Search for the cell housing the specified text and yield its (X, Y) center coordinate. 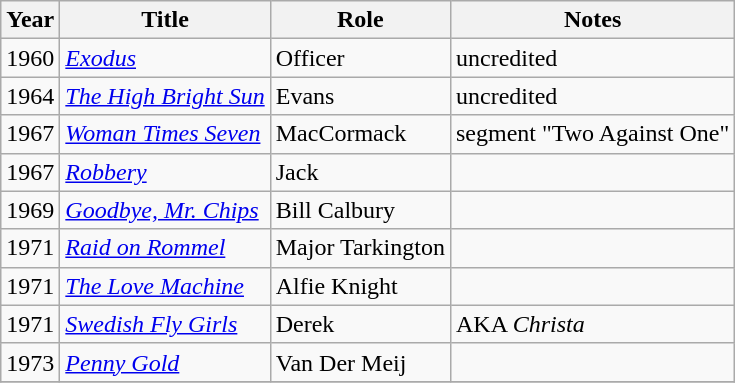
Woman Times Seven (165, 134)
Penny Gold (165, 362)
AKA Christa (592, 324)
Major Tarkington (360, 248)
Alfie Knight (360, 286)
Officer (360, 58)
Goodbye, Mr. Chips (165, 210)
Robbery (165, 172)
Raid on Rommel (165, 248)
The Love Machine (165, 286)
1969 (30, 210)
1964 (30, 96)
segment "Two Against One" (592, 134)
Evans (360, 96)
Derek (360, 324)
MacCormack (360, 134)
1960 (30, 58)
Year (30, 20)
Bill Calbury (360, 210)
Exodus (165, 58)
1973 (30, 362)
Van Der Meij (360, 362)
Swedish Fly Girls (165, 324)
Title (165, 20)
Jack (360, 172)
Notes (592, 20)
Role (360, 20)
The High Bright Sun (165, 96)
